For the text-containing cell, return its midpoint in (x, y) coordinate format. 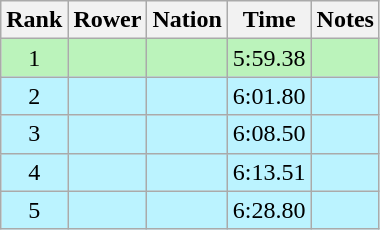
1 (34, 58)
4 (34, 172)
2 (34, 96)
Rank (34, 20)
3 (34, 134)
6:28.80 (269, 210)
Notes (345, 20)
5 (34, 210)
5:59.38 (269, 58)
Nation (187, 20)
Time (269, 20)
6:01.80 (269, 96)
Rower (108, 20)
6:13.51 (269, 172)
6:08.50 (269, 134)
